Return (x, y) of the center of cell containing provided text 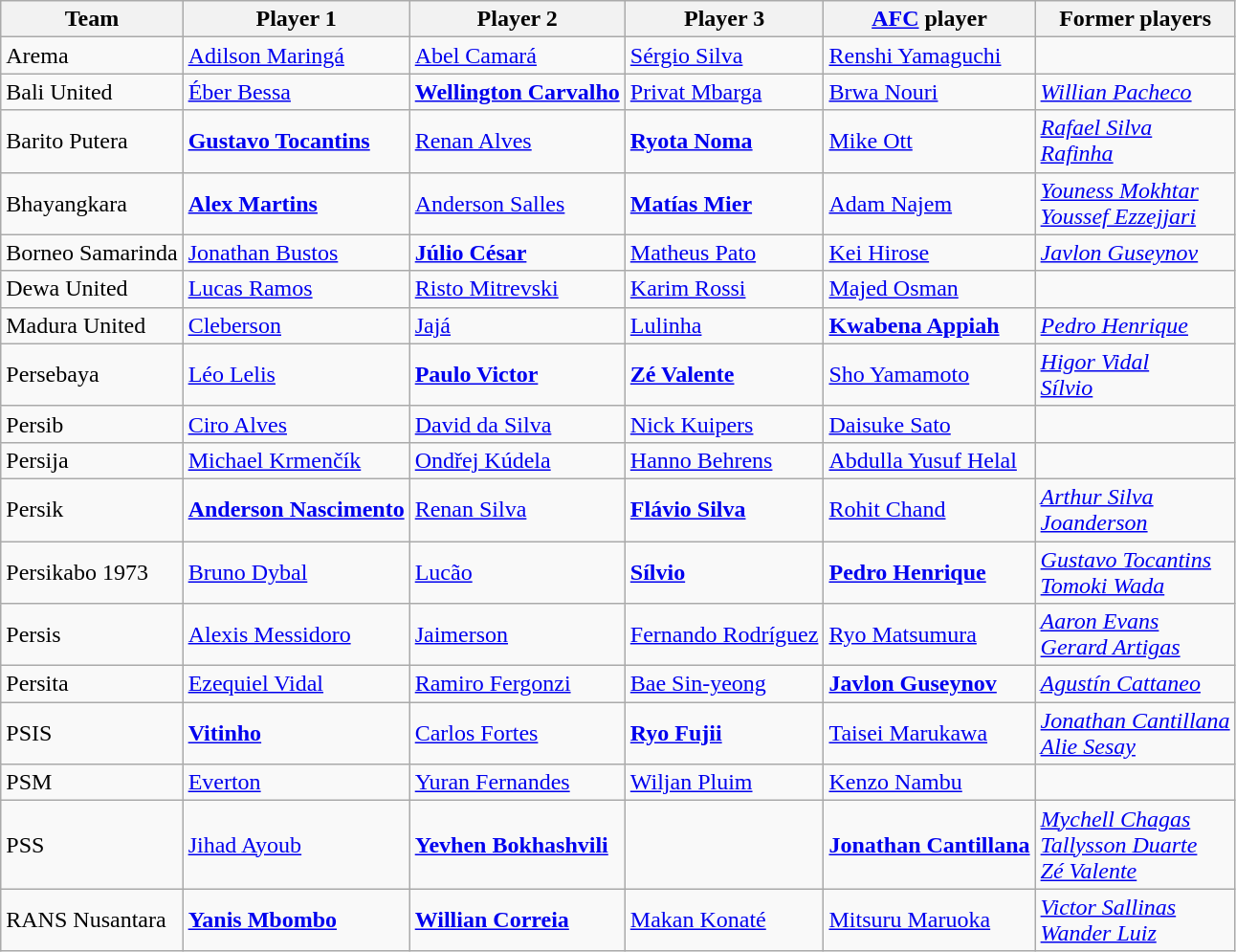
Wiljan Pluim (724, 783)
Ezequiel Vidal (297, 684)
Madura United (92, 325)
Matheus Pato (724, 253)
Aaron Evans Gerard Artigas (1135, 635)
Adilson Maringá (297, 55)
Abel Camará (517, 55)
Player 2 (517, 19)
Sho Yamamoto (930, 375)
Willian Pacheco (1135, 92)
Risto Mitrevski (517, 289)
Wellington Carvalho (517, 92)
Cleberson (297, 325)
Alex Martins (297, 203)
Paulo Victor (517, 375)
Michael Krmenčík (297, 460)
RANS Nusantara (92, 920)
Arthur Silva Joanderson (1135, 509)
Persija (92, 460)
Mike Ott (930, 142)
Júlio César (517, 253)
Hanno Behrens (724, 460)
Ryo Matsumura (930, 635)
Kwabena Appiah (930, 325)
Daisuke Sato (930, 424)
Renshi Yamaguchi (930, 55)
Adam Najem (930, 203)
Agustín Cattaneo (1135, 684)
Jajá (517, 325)
Makan Konaté (724, 920)
Privat Mbarga (724, 92)
Bali United (92, 92)
Rafael Silva Rafinha (1135, 142)
Carlos Fortes (517, 733)
Vitinho (297, 733)
Jaimerson (517, 635)
PSS (92, 845)
Persib (92, 424)
Jonathan Cantillana (930, 845)
Yevhen Bokhashvili (517, 845)
Karim Rossi (724, 289)
Higor Vidal Sílvio (1135, 375)
Yuran Fernandes (517, 783)
Sérgio Silva (724, 55)
Persik (92, 509)
Ryota Noma (724, 142)
Ryo Fujii (724, 733)
Mychell Chagas Tallysson Duarte Zé Valente (1135, 845)
Kenzo Nambu (930, 783)
Matías Mier (724, 203)
Anderson Nascimento (297, 509)
Rohit Chand (930, 509)
Léo Lelis (297, 375)
Borneo Samarinda (92, 253)
Willian Correia (517, 920)
Nick Kuipers (724, 424)
Bruno Dybal (297, 572)
Team (92, 19)
Lucas Ramos (297, 289)
Former players (1135, 19)
Lucão (517, 572)
Gustavo Tocantins Tomoki Wada (1135, 572)
Majed Osman (930, 289)
Arema (92, 55)
Ciro Alves (297, 424)
Bhayangkara (92, 203)
Zé Valente (724, 375)
Renan Alves (517, 142)
Alexis Messidoro (297, 635)
Jihad Ayoub (297, 845)
Dewa United (92, 289)
Jonathan Bustos (297, 253)
Youness Mokhtar Youssef Ezzejjari (1135, 203)
Player 1 (297, 19)
Abdulla Yusuf Helal (930, 460)
Bae Sin-yeong (724, 684)
Sílvio (724, 572)
Lulinha (724, 325)
Fernando Rodríguez (724, 635)
Flávio Silva (724, 509)
Persis (92, 635)
Player 3 (724, 19)
Taisei Marukawa (930, 733)
Ondřej Kúdela (517, 460)
Victor Sallinas Wander Luiz (1135, 920)
Renan Silva (517, 509)
Jonathan Cantillana Alie Sesay (1135, 733)
David da Silva (517, 424)
Everton (297, 783)
AFC player (930, 19)
Éber Bessa (297, 92)
Anderson Salles (517, 203)
Ramiro Fergonzi (517, 684)
Yanis Mbombo (297, 920)
Gustavo Tocantins (297, 142)
Mitsuru Maruoka (930, 920)
Persikabo 1973 (92, 572)
PSIS (92, 733)
Persita (92, 684)
Kei Hirose (930, 253)
Persebaya (92, 375)
Barito Putera (92, 142)
PSM (92, 783)
Brwa Nouri (930, 92)
